Scan for the cell matching the given text and deliver its [x, y] coordinate at center. 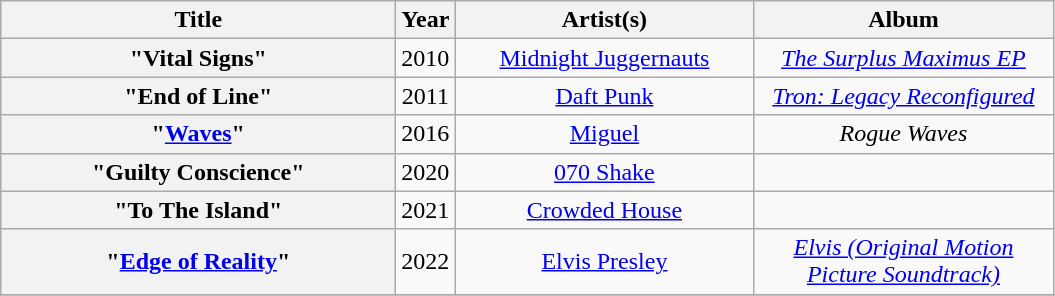
Album [904, 20]
2010 [426, 58]
Title [198, 20]
2021 [426, 210]
Midnight Juggernauts [604, 58]
Artist(s) [604, 20]
Elvis Presley [604, 262]
"Waves" [198, 134]
Miguel [604, 134]
"Vital Signs" [198, 58]
"End of Line" [198, 96]
2016 [426, 134]
2022 [426, 262]
"To The Island" [198, 210]
Tron: Legacy Reconfigured [904, 96]
Year [426, 20]
Rogue Waves [904, 134]
"Edge of Reality" [198, 262]
"Guilty Conscience" [198, 172]
The Surplus Maximus EP [904, 58]
Crowded House [604, 210]
Elvis (Original Motion Picture Soundtrack) [904, 262]
2011 [426, 96]
Daft Punk [604, 96]
070 Shake [604, 172]
2020 [426, 172]
